Scan for the cell matching the given text and deliver its (x, y) coordinate at center. 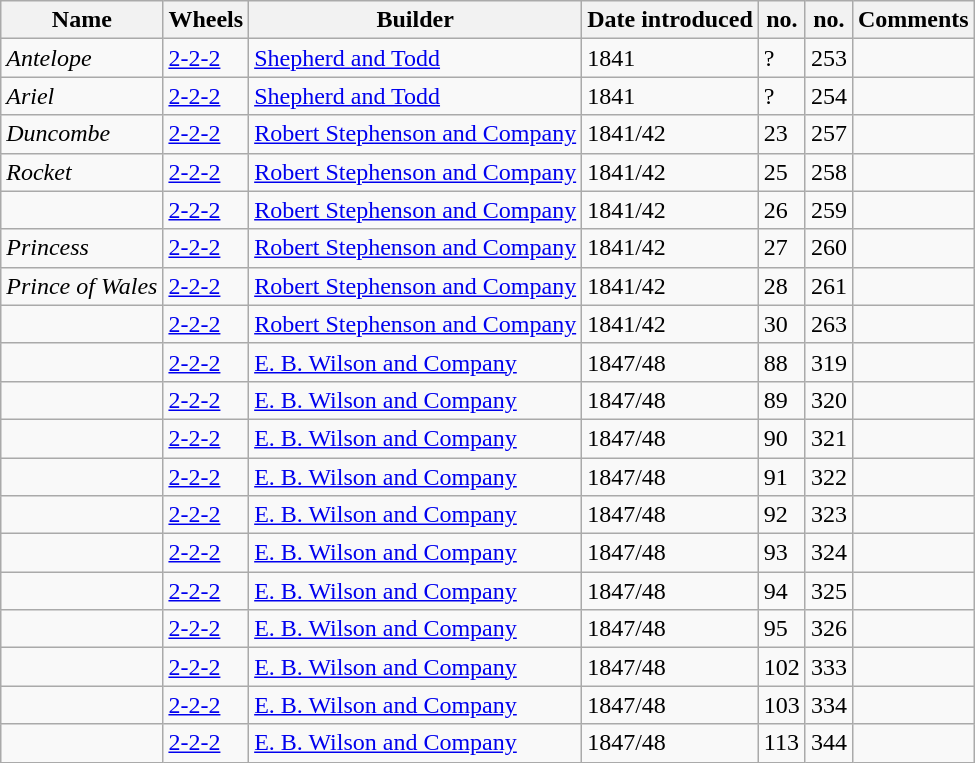
325 (828, 591)
321 (828, 438)
27 (782, 248)
113 (782, 743)
28 (782, 286)
254 (828, 96)
324 (828, 553)
319 (828, 362)
89 (782, 400)
Wheels (206, 20)
263 (828, 324)
322 (828, 477)
Ariel (82, 96)
88 (782, 362)
Builder (416, 20)
323 (828, 515)
25 (782, 172)
95 (782, 629)
334 (828, 705)
333 (828, 667)
23 (782, 134)
26 (782, 210)
344 (828, 743)
103 (782, 705)
Prince of Wales (82, 286)
257 (828, 134)
Antelope (82, 58)
93 (782, 553)
260 (828, 248)
253 (828, 58)
90 (782, 438)
30 (782, 324)
Duncombe (82, 134)
258 (828, 172)
Date introduced (670, 20)
94 (782, 591)
92 (782, 515)
Rocket (82, 172)
326 (828, 629)
Princess (82, 248)
320 (828, 400)
102 (782, 667)
261 (828, 286)
259 (828, 210)
Comments (913, 20)
91 (782, 477)
Name (82, 20)
